For the text-containing cell, return its midpoint in [X, Y] coordinate format. 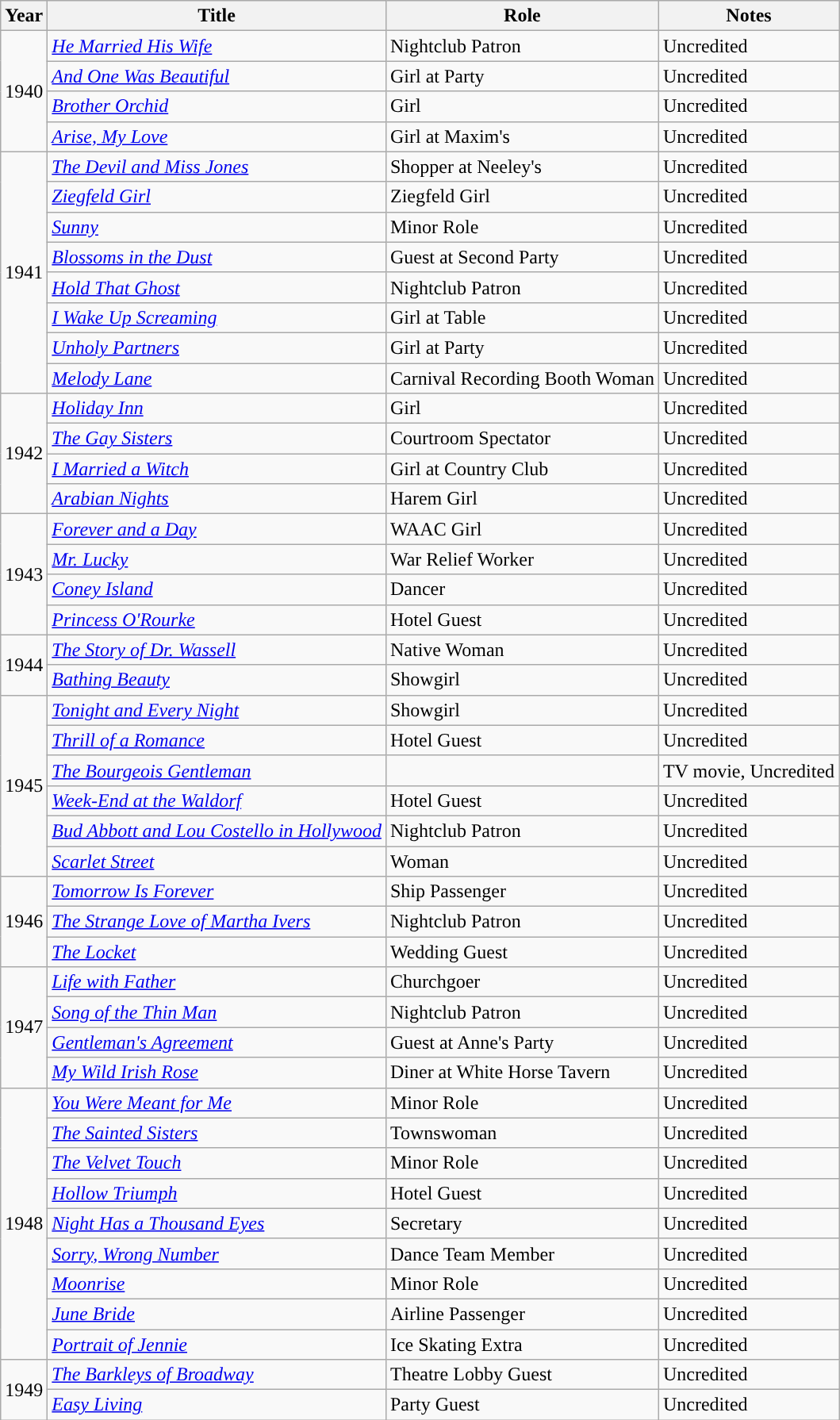
Arise, My Love [217, 136]
Airline Passenger [522, 1314]
The Sainted Sisters [217, 1133]
Shopper at Neeley's [522, 167]
I Wake Up Screaming [217, 317]
Dance Team Member [522, 1253]
Holiday Inn [217, 409]
1942 [24, 454]
Life with Father [217, 982]
Song of the Thin Man [217, 1012]
Easy Living [217, 1405]
Forever and a Day [217, 529]
Ship Passenger [522, 892]
Secretary [522, 1223]
1947 [24, 1027]
The Gay Sisters [217, 439]
Week-End at the Waldorf [217, 800]
1948 [24, 1223]
The Strange Love of Martha Ivers [217, 922]
Year [24, 16]
Melody Lane [217, 378]
1941 [24, 272]
He Married His Wife [217, 46]
Woman [522, 861]
Wedding Guest [522, 952]
Tomorrow Is Forever [217, 892]
And One Was Beautiful [217, 76]
Tonight and Every Night [217, 710]
Hollow Triumph [217, 1193]
The Story of Dr. Wassell [217, 650]
Hold That Ghost [217, 287]
Party Guest [522, 1405]
The Velvet Touch [217, 1163]
My Wild Irish Rose [217, 1073]
Girl at Maxim's [522, 136]
June Bride [217, 1314]
Courtroom Spectator [522, 439]
Churchgoer [522, 982]
Townswoman [522, 1133]
War Relief Worker [522, 559]
The Devil and Miss Jones [217, 167]
Sunny [217, 227]
Ice Skating Extra [522, 1345]
Mr. Lucky [217, 559]
1940 [24, 91]
Arabian Nights [217, 499]
You Were Meant for Me [217, 1103]
I Married a Witch [217, 469]
Guest at Anne's Party [522, 1042]
Title [217, 16]
Guest at Second Party [522, 257]
Notes [749, 16]
Princess O'Rourke [217, 620]
Brother Orchid [217, 106]
The Bourgeois Gentleman [217, 770]
Night Has a Thousand Eyes [217, 1223]
Girl at Table [522, 317]
Coney Island [217, 589]
TV movie, Uncredited [749, 770]
1943 [24, 574]
Dancer [522, 589]
Native Woman [522, 650]
Blossoms in the Dust [217, 257]
1946 [24, 922]
Harem Girl [522, 499]
Thrill of a Romance [217, 740]
1949 [24, 1390]
Sorry, Wrong Number [217, 1253]
The Locket [217, 952]
Bud Abbott and Lou Costello in Hollywood [217, 831]
1944 [24, 665]
Unholy Partners [217, 347]
Scarlet Street [217, 861]
Diner at White Horse Tavern [522, 1073]
Portrait of Jennie [217, 1345]
Role [522, 16]
Moonrise [217, 1284]
WAAC Girl [522, 529]
Bathing Beauty [217, 680]
Gentleman's Agreement [217, 1042]
1945 [24, 785]
Girl at Country Club [522, 469]
Theatre Lobby Guest [522, 1375]
Carnival Recording Booth Woman [522, 378]
The Barkleys of Broadway [217, 1375]
